Capture the cell that displays the provided text and extract its (X, Y) central coordinate. 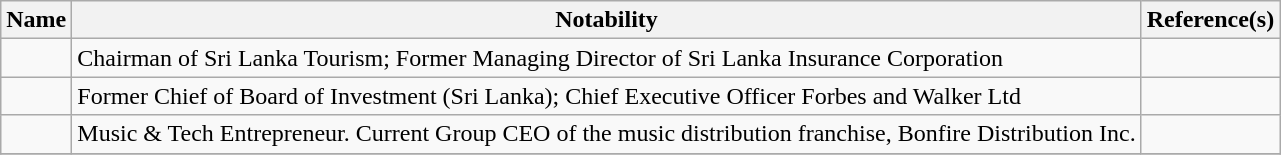
Music & Tech Entrepreneur. Current Group CEO of the music distribution franchise, Bonfire Distribution Inc. (606, 134)
Former Chief of Board of Investment (Sri Lanka); Chief Executive Officer Forbes and Walker Ltd (606, 96)
Name (36, 20)
Notability (606, 20)
Reference(s) (1210, 20)
Chairman of Sri Lanka Tourism; Former Managing Director of Sri Lanka Insurance Corporation (606, 58)
